Return the (x, y) coordinate for the center point of the cell that contains the specified text.  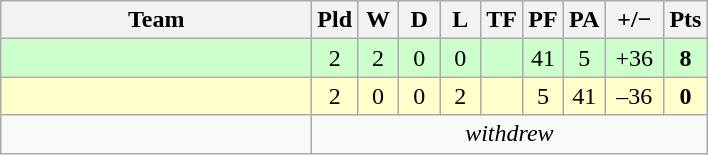
PA (584, 20)
+/− (634, 20)
D (420, 20)
8 (686, 58)
Pts (686, 20)
+36 (634, 58)
withdrew (510, 134)
PF (542, 20)
Team (156, 20)
L (460, 20)
W (378, 20)
Pld (335, 20)
TF (502, 20)
–36 (634, 96)
